Scan for the cell matching the given text and deliver its (x, y) coordinate at center. 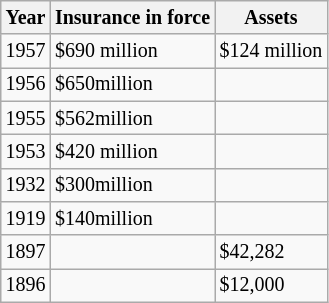
1897 (26, 252)
$562million (132, 118)
$650million (132, 84)
1919 (26, 218)
$420 million (132, 152)
1957 (26, 52)
1953 (26, 152)
1956 (26, 84)
Year (26, 18)
1955 (26, 118)
Assets (271, 18)
$12,000 (271, 286)
$42,282 (271, 252)
$690 million (132, 52)
1896 (26, 286)
Insurance in force (132, 18)
$124 million (271, 52)
1932 (26, 184)
$140million (132, 218)
$300million (132, 184)
